Determine the [x, y] coordinate at the center of the cell enclosing the given text.  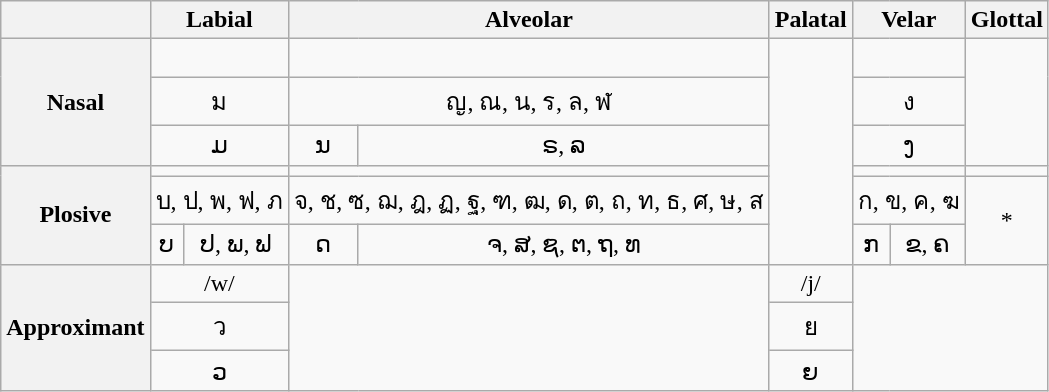
Nasal [76, 102]
บ, ป, พ, ฟ, ภ [220, 200]
Approximant [76, 327]
Plosive [76, 214]
ນ [324, 145]
ง [908, 102]
ມ [220, 145]
ຂ, ຄ [928, 245]
Alveolar [530, 20]
ຈ, ສ, ຊ, ຕ, ຖ, ທ [564, 245]
Labial [220, 20]
ບ [166, 245]
ດ [324, 245]
ຍ [810, 371]
ກ [870, 245]
ປ, ພ, ຟ [236, 245]
ย [810, 326]
ว [220, 326]
ก, ข, ค, ฆ [908, 200]
ญ, ณ, น, ร, ล, ฬ [530, 102]
ງ [908, 145]
/w/ [220, 283]
* [1006, 220]
/j/ [810, 283]
Glottal [1006, 20]
จ, ช, ซ, ฌ, ฎ, ฏ, ฐ, ฑ, ฒ, ด, ต, ถ, ท, ธ, ศ, ษ, ส [530, 200]
ວ [220, 371]
Palatal [810, 20]
ม [220, 102]
Velar [908, 20]
ຣ, ລ [564, 145]
